Locate the cell with the specified text and output its (x, y) center coordinate. 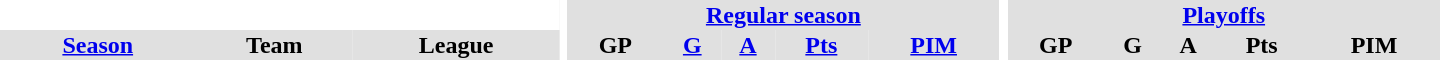
Team (274, 45)
Playoffs (1224, 15)
Regular season (783, 15)
Season (98, 45)
League (456, 45)
